Return the [X, Y] coordinate for the center point of the cell that contains the specified text.  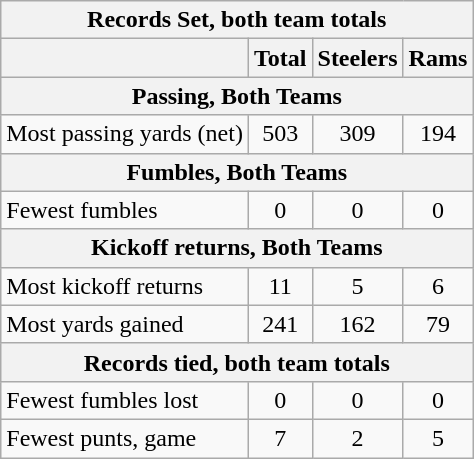
Most yards gained [125, 324]
Steelers [358, 58]
79 [438, 324]
6 [438, 286]
194 [438, 134]
Fewest fumbles [125, 210]
Kickoff returns, Both Teams [237, 248]
503 [280, 134]
7 [280, 438]
Rams [438, 58]
Total [280, 58]
Fumbles, Both Teams [237, 172]
11 [280, 286]
Records Set, both team totals [237, 20]
2 [358, 438]
Fewest punts, game [125, 438]
309 [358, 134]
Records tied, both team totals [237, 362]
Most kickoff returns [125, 286]
241 [280, 324]
Most passing yards (net) [125, 134]
Passing, Both Teams [237, 96]
Fewest fumbles lost [125, 400]
162 [358, 324]
